Output the [x, y] coordinate of the center of the cell containing the given text.  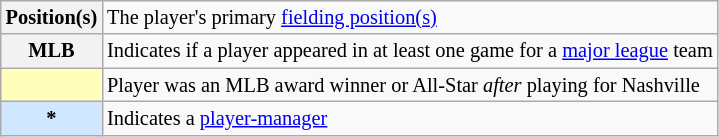
Indicates a player-manager [410, 118]
Indicates if a player appeared in at least one game for a major league team [410, 51]
MLB [52, 51]
Position(s) [52, 17]
The player's primary fielding position(s) [410, 17]
* [52, 118]
Player was an MLB award winner or All-Star after playing for Nashville [410, 85]
